Find where the given text appears and provide that cell's center as (x, y) coordinate. 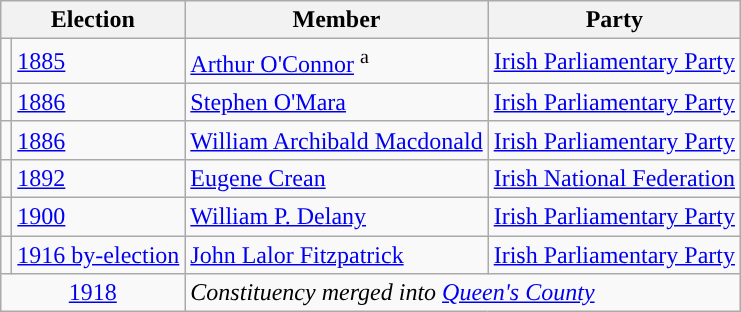
1918 (93, 293)
Irish National Federation (614, 178)
Party (614, 20)
William P. Delany (336, 217)
William Archibald Macdonald (336, 140)
1900 (98, 217)
Stephen O'Mara (336, 102)
Eugene Crean (336, 178)
Constituency merged into Queen's County (463, 293)
Election (93, 20)
1892 (98, 178)
John Lalor Fitzpatrick (336, 255)
1916 by-election (98, 255)
Member (336, 20)
Arthur O'Connor a (336, 62)
1885 (98, 62)
